Scan for the cell matching the given text and deliver its (x, y) coordinate at center. 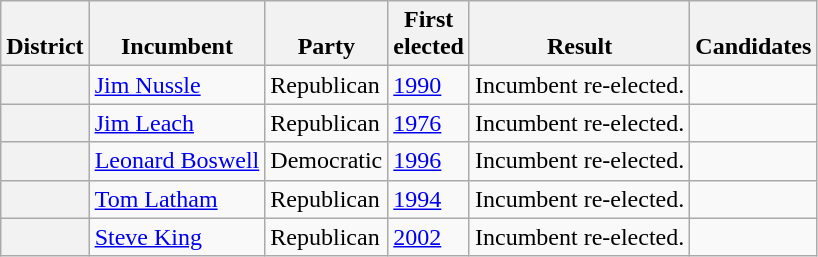
1996 (429, 161)
Result (579, 34)
Democratic (326, 161)
Firstelected (429, 34)
1994 (429, 199)
Incumbent (177, 34)
1990 (429, 85)
Leonard Boswell (177, 161)
Candidates (754, 34)
District (45, 34)
Jim Leach (177, 123)
1976 (429, 123)
Tom Latham (177, 199)
2002 (429, 237)
Steve King (177, 237)
Jim Nussle (177, 85)
Party (326, 34)
